Output the [X, Y] coordinate of the center of the cell containing the given text.  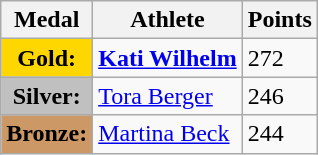
246 [280, 96]
Gold: [47, 58]
272 [280, 58]
Martina Beck [168, 134]
Points [280, 20]
Tora Berger [168, 96]
Kati Wilhelm [168, 58]
Athlete [168, 20]
Bronze: [47, 134]
244 [280, 134]
Medal [47, 20]
Silver: [47, 96]
